Return (x, y) of the center of cell containing provided text 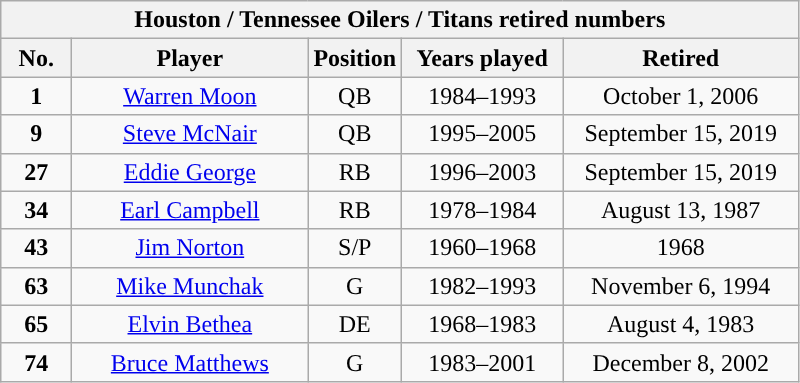
Mike Munchak (190, 286)
Eddie George (190, 172)
43 (36, 248)
S/P (355, 248)
1968–1983 (482, 324)
63 (36, 286)
Player (190, 58)
Houston / Tennessee Oilers / Titans retired numbers (400, 20)
Retired (681, 58)
No. (36, 58)
65 (36, 324)
August 13, 1987 (681, 210)
1 (36, 96)
Elvin Bethea (190, 324)
Jim Norton (190, 248)
1983–2001 (482, 362)
34 (36, 210)
October 1, 2006 (681, 96)
DE (355, 324)
Warren Moon (190, 96)
27 (36, 172)
Earl Campbell (190, 210)
1968 (681, 248)
1984–1993 (482, 96)
Years played (482, 58)
Bruce Matthews (190, 362)
1995–2005 (482, 134)
74 (36, 362)
Position (355, 58)
Steve McNair (190, 134)
1996–2003 (482, 172)
August 4, 1983 (681, 324)
1960–1968 (482, 248)
1978–1984 (482, 210)
1982–1993 (482, 286)
9 (36, 134)
November 6, 1994 (681, 286)
December 8, 2002 (681, 362)
